Identify which cell holds the provided text, then report its (X, Y) central coordinate. 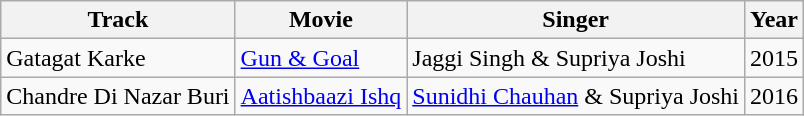
Singer (576, 20)
Chandre Di Nazar Buri (118, 96)
Aatishbaazi Ishq (321, 96)
2016 (774, 96)
Gatagat Karke (118, 58)
Sunidhi Chauhan & Supriya Joshi (576, 96)
2015 (774, 58)
Jaggi Singh & Supriya Joshi (576, 58)
Track (118, 20)
Year (774, 20)
Gun & Goal (321, 58)
Movie (321, 20)
